Pinpoint the cell where the given text exists, returning its (X, Y) midpoint coordinate. 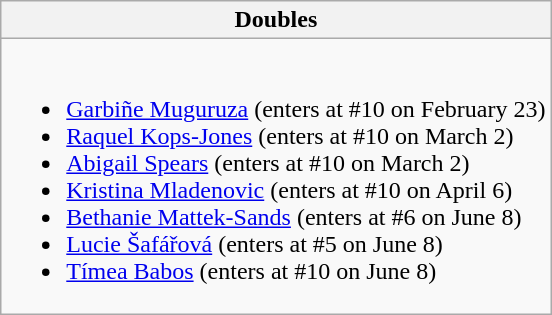
Doubles (276, 20)
